Capture the cell that displays the provided text and extract its [x, y] central coordinate. 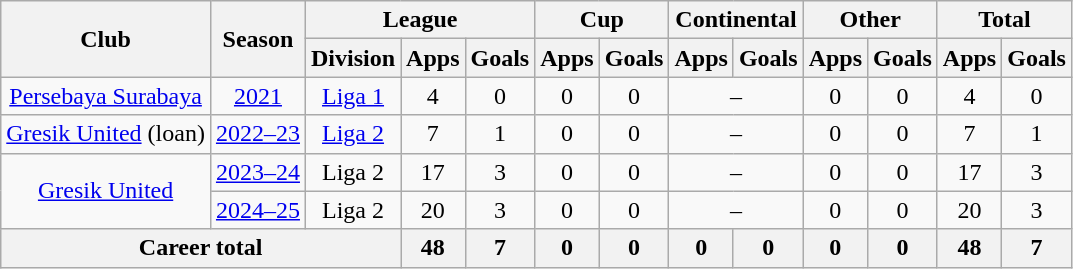
2021 [258, 96]
Persebaya Surabaya [106, 96]
Other [870, 20]
Division [352, 58]
2024–25 [258, 210]
Total [1004, 20]
Career total [201, 248]
2022–23 [258, 134]
Cup [602, 20]
2023–24 [258, 172]
Club [106, 39]
Gresik United (loan) [106, 134]
Season [258, 39]
League [420, 20]
Liga 1 [352, 96]
Continental [736, 20]
Gresik United [106, 191]
